Capture the cell that displays the provided text and extract its [x, y] central coordinate. 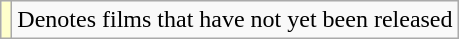
Denotes films that have not yet been released [235, 20]
